Output the (x, y) coordinate of the center of the cell containing the given text.  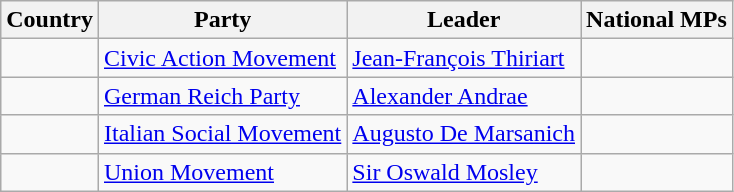
Country (50, 20)
Union Movement (222, 172)
Alexander Andrae (464, 96)
Augusto De Marsanich (464, 134)
German Reich Party (222, 96)
National MPs (657, 20)
Party (222, 20)
Jean-François Thiriart (464, 58)
Civic Action Movement (222, 58)
Sir Oswald Mosley (464, 172)
Leader (464, 20)
Italian Social Movement (222, 134)
